For the text-containing cell, return its midpoint in (X, Y) coordinate format. 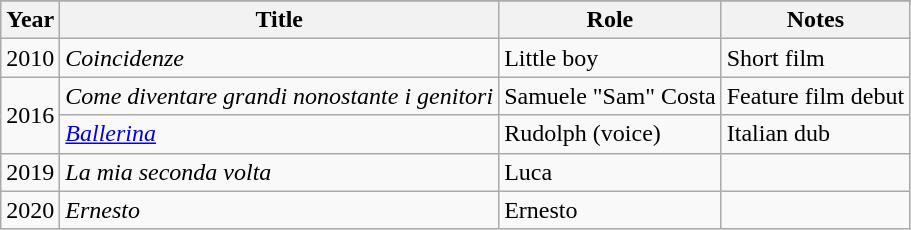
Rudolph (voice) (610, 134)
Title (280, 20)
Role (610, 20)
Luca (610, 172)
Come diventare grandi nonostante i genitori (280, 96)
Italian dub (815, 134)
Coincidenze (280, 58)
2010 (30, 58)
Feature film debut (815, 96)
La mia seconda volta (280, 172)
Short film (815, 58)
Ballerina (280, 134)
Year (30, 20)
2016 (30, 115)
Little boy (610, 58)
Samuele "Sam" Costa (610, 96)
2019 (30, 172)
Notes (815, 20)
2020 (30, 210)
